From the cell containing the given text, extract its center point as (X, Y) coordinate. 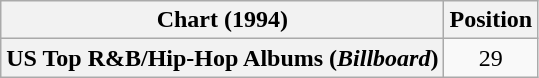
Chart (1994) (222, 20)
Position (491, 20)
29 (491, 58)
US Top R&B/Hip-Hop Albums (Billboard) (222, 58)
